Output the [X, Y] coordinate of the center of the cell containing the given text.  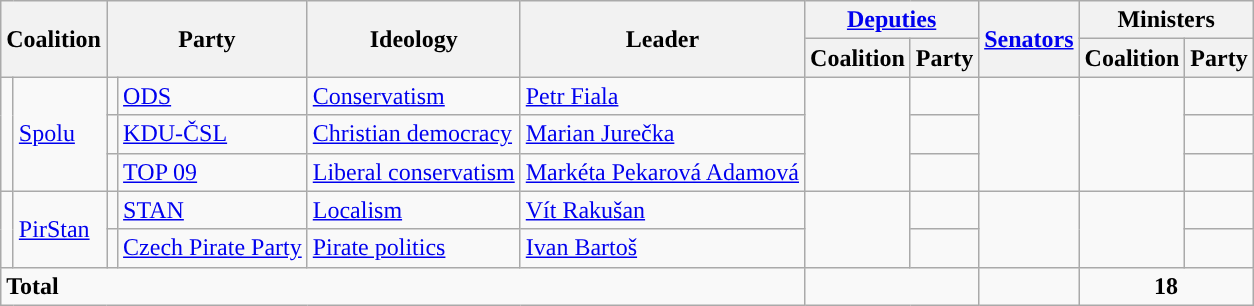
Ideology [414, 39]
Ivan Bartoš [662, 248]
Localism [414, 210]
Spolu [60, 134]
Total [403, 286]
18 [1166, 286]
Deputies [892, 20]
Markéta Pekarová Adamová [662, 172]
STAN [213, 210]
Leader [662, 39]
Pirate politics [414, 248]
Ministers [1166, 20]
TOP 09 [213, 172]
ODS [213, 96]
Liberal conservatism [414, 172]
Czech Pirate Party [213, 248]
PirStan [60, 229]
Senators [1029, 39]
Vít Rakušan [662, 210]
Petr Fiala [662, 96]
Christian democracy [414, 134]
Marian Jurečka [662, 134]
Conservatism [414, 96]
KDU-ČSL [213, 134]
